Identify which cell holds the provided text, then report its (X, Y) central coordinate. 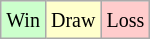
Loss (126, 20)
Win (24, 20)
Draw (72, 20)
